Return [X, Y] of the center of cell containing provided text 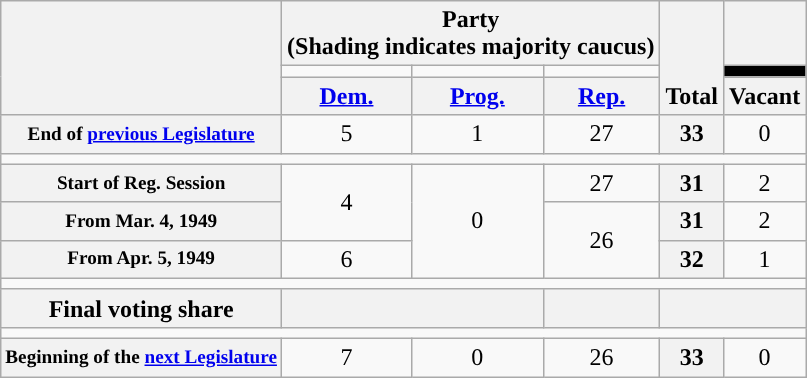
End of previous Legislature [142, 134]
Start of Reg. Session [142, 183]
Dem. [347, 96]
4 [347, 202]
Final voting share [142, 308]
5 [347, 134]
Vacant [764, 96]
Party (Shading indicates majority caucus) [471, 34]
Total [692, 58]
6 [347, 259]
From Mar. 4, 1949 [142, 221]
Beginning of the next Legislature [142, 357]
Prog. [477, 96]
7 [347, 357]
From Apr. 5, 1949 [142, 259]
Rep. [602, 96]
32 [692, 259]
